Identify which cell holds the provided text, then report its (X, Y) central coordinate. 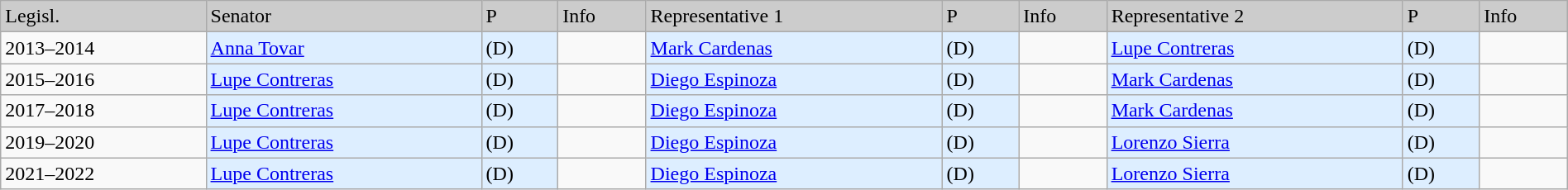
Anna Tovar (344, 48)
2019–2020 (103, 142)
Representative 1 (794, 17)
2021–2022 (103, 173)
Senator (344, 17)
2017–2018 (103, 111)
Legisl. (103, 17)
2013–2014 (103, 48)
Representative 2 (1255, 17)
2015–2016 (103, 79)
